Provide the [X, Y] coordinate of the cell's center where the given text is located.  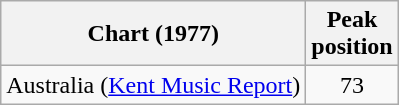
Australia (Kent Music Report) [154, 85]
73 [352, 85]
Chart (1977) [154, 34]
Peakposition [352, 34]
